Return the [x, y] coordinate for the center point of the cell that contains the specified text.  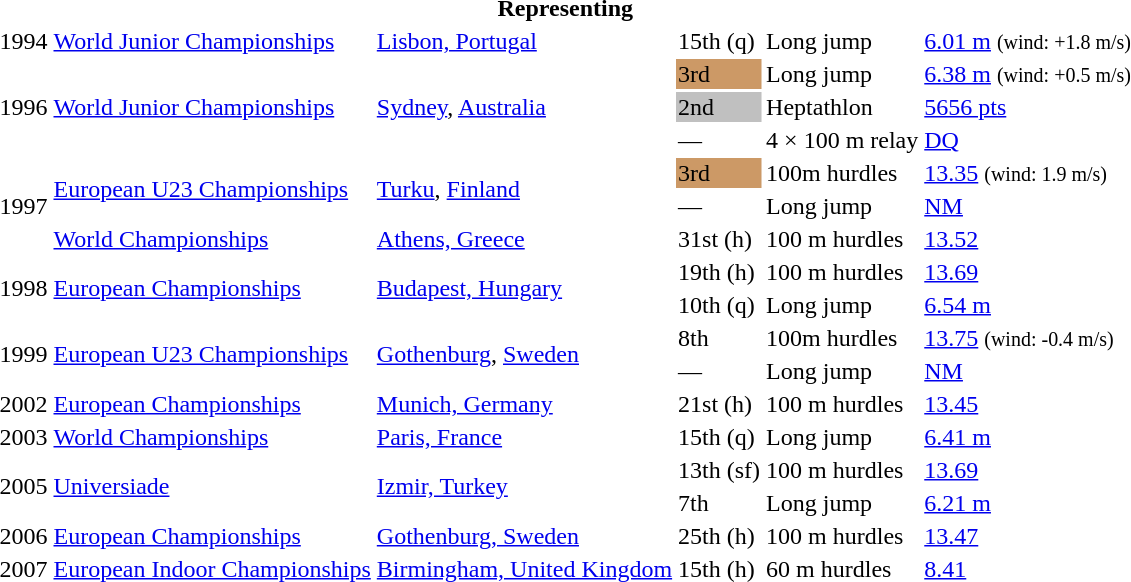
19th (h) [720, 272]
Paris, France [524, 437]
Munich, Germany [524, 404]
8th [720, 338]
Turku, Finland [524, 190]
Universiade [212, 486]
Budapest, Hungary [524, 288]
21st (h) [720, 404]
25th (h) [720, 536]
31st (h) [720, 239]
13th (sf) [720, 470]
Sydney, Australia [524, 107]
4 × 100 m relay [842, 140]
Izmir, Turkey [524, 486]
7th [720, 503]
Athens, Greece [524, 239]
Heptathlon [842, 107]
10th (q) [720, 305]
Lisbon, Portugal [524, 41]
2nd [720, 107]
